Extract the [X, Y] coordinate from the center of the cell holding the provided text.  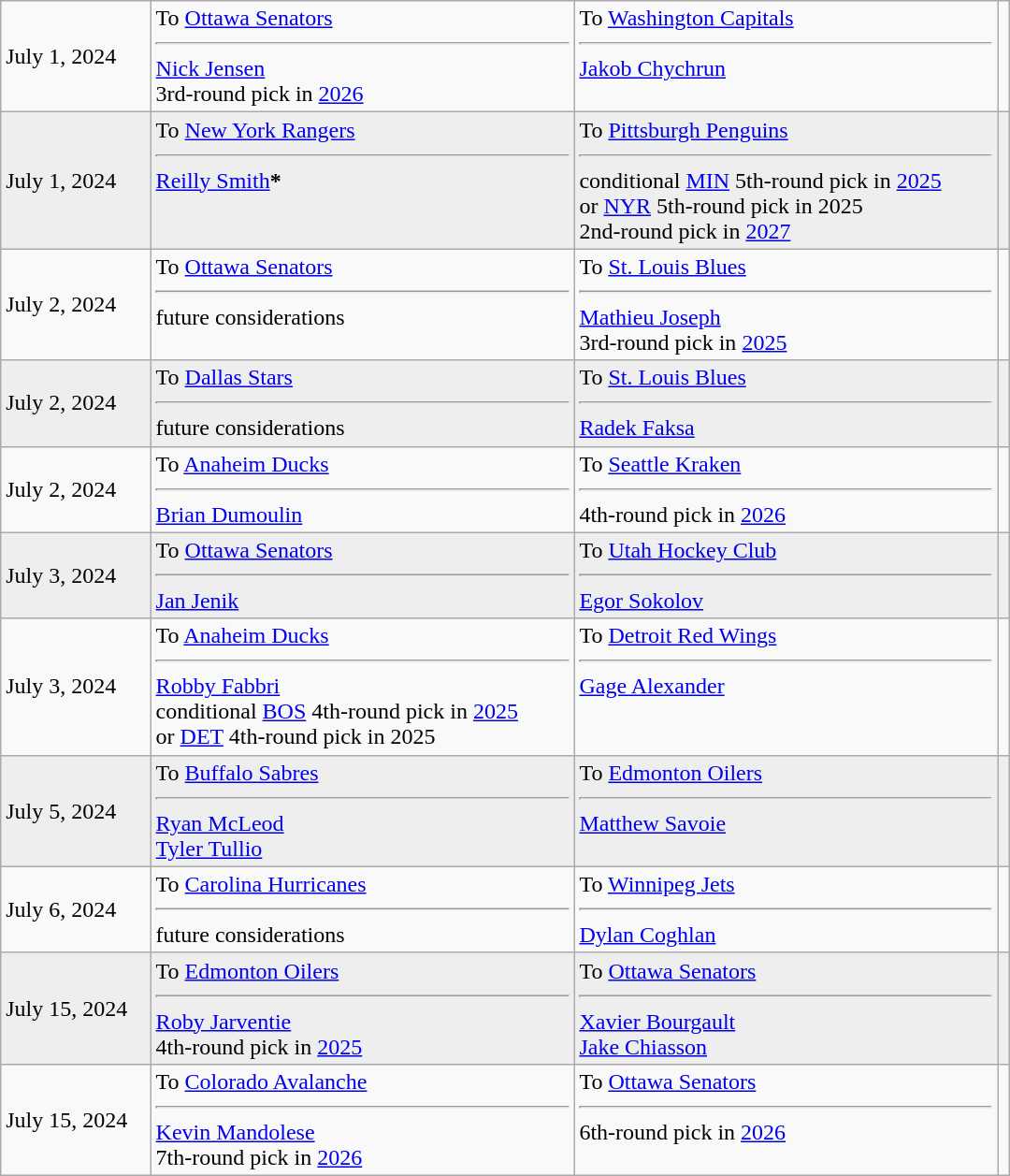
To Dallas Starsfuture considerations [363, 403]
To Edmonton OilersMatthew Savoie [786, 810]
To Ottawa SenatorsXavier BourgaultJake Chiasson [786, 1009]
To Seattle Kraken4th-round pick in 2026 [786, 489]
To Winnipeg JetsDylan Coghlan [786, 909]
To Colorado AvalancheKevin Mandolese7th-round pick in 2026 [363, 1119]
To St. Louis BluesMathieu Joseph3rd-round pick in 2025 [786, 305]
To Anaheim DucksBrian Dumoulin [363, 489]
To Ottawa Senators6th-round pick in 2026 [786, 1119]
To Washington CapitalsJakob Chychrun [786, 56]
To Carolina Hurricanesfuture considerations [363, 909]
To Utah Hockey ClubEgor Sokolov [786, 575]
To Pittsburgh Penguinsconditional MIN 5th-round pick in 2025or NYR 5th-round pick in 20252nd-round pick in 2027 [786, 181]
July 5, 2024 [76, 810]
To Ottawa Senatorsfuture considerations [363, 305]
To Ottawa SenatorsJan Jenik [363, 575]
To Ottawa SenatorsNick Jensen3rd-round pick in 2026 [363, 56]
To Edmonton OilersRoby Jarventie4th-round pick in 2025 [363, 1009]
To New York RangersReilly Smith* [363, 181]
July 6, 2024 [76, 909]
To Buffalo SabresRyan McLeodTyler Tullio [363, 810]
To Anaheim DucksRobby Fabbriconditional BOS 4th-round pick in 2025or DET 4th-round pick in 2025 [363, 687]
To St. Louis BluesRadek Faksa [786, 403]
To Detroit Red WingsGage Alexander [786, 687]
